Provide the (X, Y) coordinate of the cell's center where the given text is located.  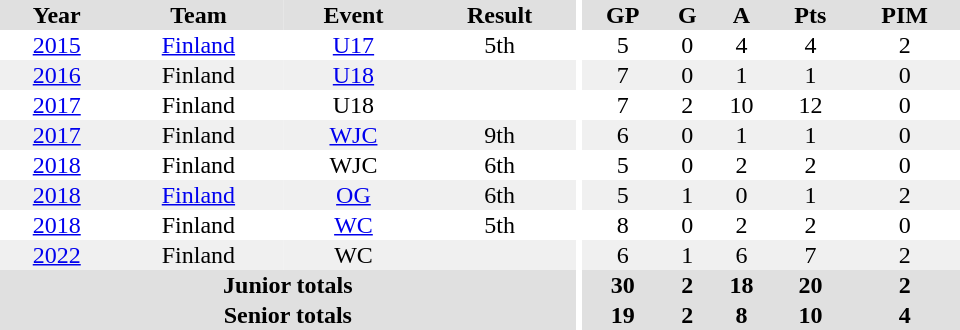
12 (810, 105)
18 (741, 285)
2015 (56, 45)
OG (353, 195)
20 (810, 285)
Senior totals (288, 315)
Result (500, 15)
9th (500, 135)
2022 (56, 255)
A (741, 15)
GP (622, 15)
Year (56, 15)
U17 (353, 45)
19 (622, 315)
Event (353, 15)
30 (622, 285)
2016 (56, 75)
PIM (904, 15)
Pts (810, 15)
Team (198, 15)
G (687, 15)
Junior totals (288, 285)
